Locate the cell with the specified text and output its [x, y] center coordinate. 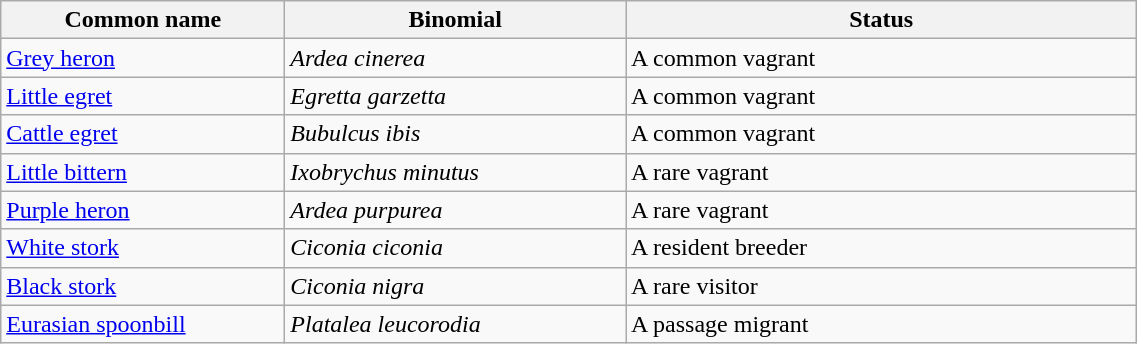
Egretta garzetta [456, 96]
A passage migrant [882, 324]
Platalea leucorodia [456, 324]
A rare visitor [882, 286]
Cattle egret [143, 134]
Little egret [143, 96]
Ixobrychus minutus [456, 172]
Black stork [143, 286]
Grey heron [143, 58]
White stork [143, 248]
Binomial [456, 20]
Status [882, 20]
Little bittern [143, 172]
Ardea purpurea [456, 210]
Ciconia nigra [456, 286]
Eurasian spoonbill [143, 324]
Ciconia ciconia [456, 248]
Ardea cinerea [456, 58]
Purple heron [143, 210]
A resident breeder [882, 248]
Common name [143, 20]
Bubulcus ibis [456, 134]
